Find where the given text appears and provide that cell's center as (x, y) coordinate. 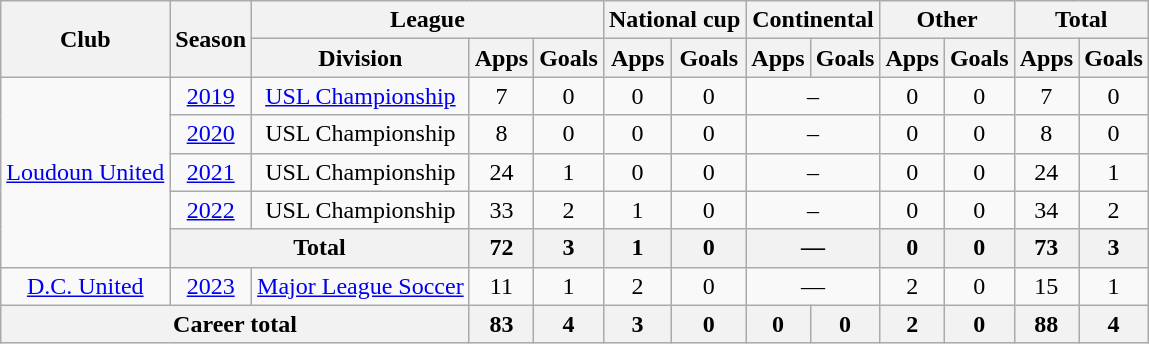
2019 (211, 96)
Club (86, 39)
73 (1046, 248)
2020 (211, 134)
2021 (211, 172)
Division (361, 58)
League (428, 20)
2022 (211, 210)
Season (211, 39)
2023 (211, 286)
88 (1046, 324)
11 (501, 286)
15 (1046, 286)
Continental (813, 20)
Loudoun United (86, 172)
Major League Soccer (361, 286)
Other (947, 20)
Career total (235, 324)
33 (501, 210)
National cup (674, 20)
83 (501, 324)
34 (1046, 210)
D.C. United (86, 286)
72 (501, 248)
